Extract the [x, y] coordinate from the center of the cell holding the provided text.  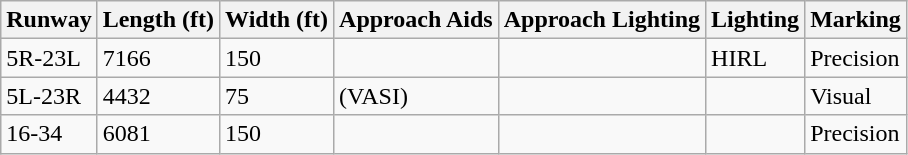
Runway [49, 20]
(VASI) [416, 96]
HIRL [756, 58]
Marking [856, 20]
16-34 [49, 134]
5L-23R [49, 96]
7166 [158, 58]
Lighting [756, 20]
Approach Aids [416, 20]
Approach Lighting [602, 20]
Width (ft) [277, 20]
5R-23L [49, 58]
6081 [158, 134]
4432 [158, 96]
Visual [856, 96]
75 [277, 96]
Length (ft) [158, 20]
